Output the (x, y) coordinate of the center of the cell containing the given text.  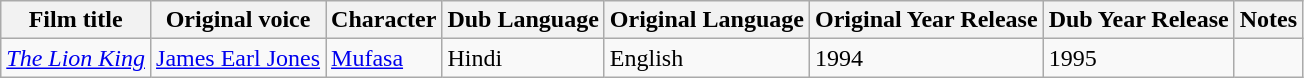
Dub Year Release (1138, 20)
Film title (76, 20)
Original voice (238, 20)
The Lion King (76, 58)
1995 (1138, 58)
James Earl Jones (238, 58)
1994 (926, 58)
English (706, 58)
Dub Language (523, 20)
Hindi (523, 58)
Notes (1268, 20)
Original Year Release (926, 20)
Mufasa (384, 58)
Character (384, 20)
Original Language (706, 20)
